Provide the [x, y] coordinate of the cell's center where the given text is located.  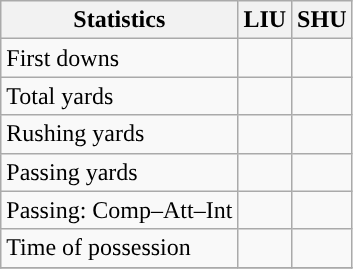
LIU [265, 20]
Passing yards [120, 172]
Statistics [120, 20]
Rushing yards [120, 134]
Time of possession [120, 248]
Passing: Comp–Att–Int [120, 210]
Total yards [120, 96]
First downs [120, 58]
SHU [322, 20]
